Identify which cell holds the provided text, then report its (X, Y) central coordinate. 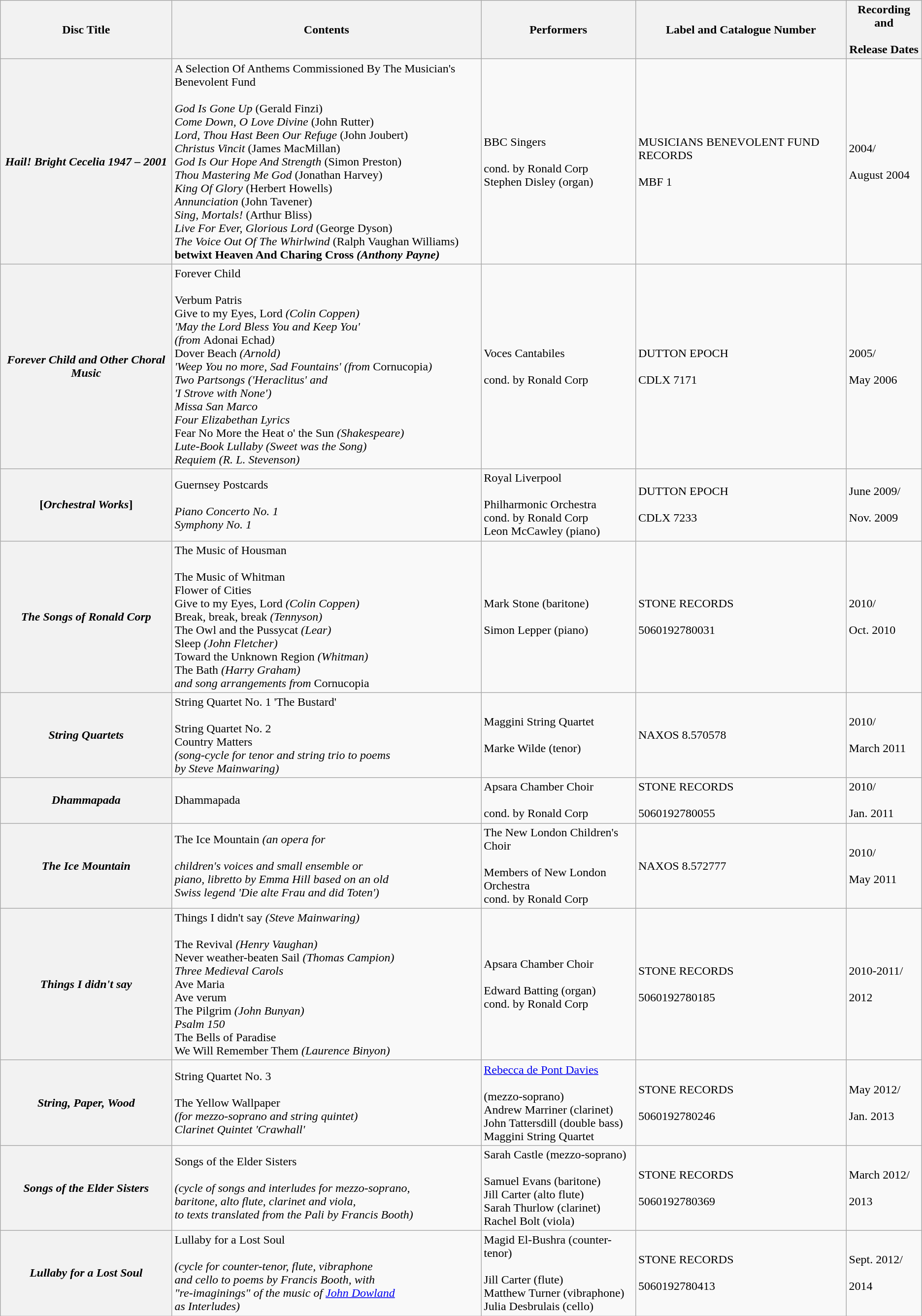
STONE RECORDS 5060192780055 (741, 800)
2010/May 2011 (884, 866)
Royal LiverpoolPhilharmonic Orchestra cond. by Ronald Corp Leon McCawley (piano) (559, 505)
2005/May 2006 (884, 366)
Maggini String QuartetMarke Wilde (tenor) (559, 735)
[Orchestral Works] (86, 505)
2010-2011/2012 (884, 984)
MUSICIANS BENEVOLENT FUND RECORDS MBF 1 (741, 162)
String, Paper, Wood (86, 1102)
STONE RECORDS5060192780185 (741, 984)
String Quartet No. 1 'The Bustard'String Quartet No. 2 Country Matters (song-cycle for tenor and string trio to poems by Steve Mainwaring) (327, 735)
Hail! Bright Cecelia 1947 – 2001 (86, 162)
STONE RECORDS5060192780413 (741, 1273)
NAXOS 8.570578 (741, 735)
Disc Title (86, 30)
The Songs of Ronald Corp (86, 617)
String Quartets (86, 735)
The New London Children's ChoirMembers of New London Orchestra cond. by Ronald Corp (559, 866)
Lullaby for a Lost Soul (86, 1273)
Rebecca de Pont Davies (mezzo-soprano) Andrew Marriner (clarinet) John Tattersdill (double bass) Maggini String Quartet (559, 1102)
Contents (327, 30)
String Quartet No. 3The Yellow Wallpaper (for mezzo-soprano and string quintet) Clarinet Quintet 'Crawhall' (327, 1102)
2010/March 2011 (884, 735)
Recording and Release Dates (884, 30)
Songs of the Elder Sisters (86, 1188)
March 2012/2013 (884, 1188)
DUTTON EPOCHCDLX 7171 (741, 366)
Performers (559, 30)
Mark Stone (baritone)Simon Lepper (piano) (559, 617)
Guernsey PostcardsPiano Concerto No. 1 Symphony No. 1 (327, 505)
2010/Oct. 2010 (884, 617)
The Ice Mountain (86, 866)
Magid El-Bushra (counter-tenor)Jill Carter (flute) Matthew Turner (vibraphone) Julia Desbrulais (cello) (559, 1273)
Apsara Chamber Choircond. by Ronald Corp (559, 800)
Label and Catalogue Number (741, 30)
STONE RECORDS5060192780246 (741, 1102)
NAXOS 8.572777 (741, 866)
DUTTON EPOCH CDLX 7233 (741, 505)
Voces Cantabilescond. by Ronald Corp (559, 366)
2010/Jan. 2011 (884, 800)
STONE RECORDS5060192780369 (741, 1188)
Sarah Castle (mezzo-soprano)Samuel Evans (baritone) Jill Carter (alto flute) Sarah Thurlow (clarinet) Rachel Bolt (viola) (559, 1188)
BBC Singerscond. by Ronald Corp Stephen Disley (organ) (559, 162)
Sept. 2012/2014 (884, 1273)
Apsara Chamber ChoirEdward Batting (organ) cond. by Ronald Corp (559, 984)
Things I didn't say (86, 984)
2004/August 2004 (884, 162)
May 2012/Jan. 2013 (884, 1102)
Forever Child and Other Choral Music (86, 366)
STONE RECORDS 5060192780031 (741, 617)
June 2009/Nov. 2009 (884, 505)
